Detect which cell encompasses the target text, then output its (x, y) center coordinate. 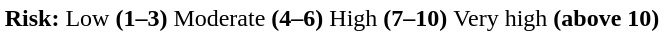
Low (1–3) (116, 18)
Risk: (32, 18)
Very high (above 10) (556, 18)
High (7–10) (388, 18)
Moderate (4–6) (248, 18)
